Capture the cell that displays the provided text and extract its [X, Y] central coordinate. 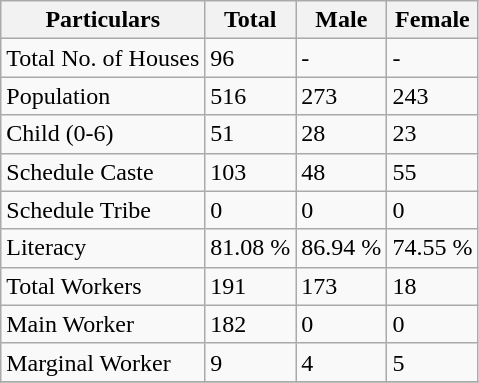
Male [342, 20]
Population [103, 96]
103 [250, 172]
18 [432, 286]
4 [342, 362]
5 [432, 362]
Child (0-6) [103, 134]
Main Worker [103, 324]
23 [432, 134]
Total [250, 20]
243 [432, 96]
96 [250, 58]
48 [342, 172]
81.08 % [250, 248]
Schedule Tribe [103, 210]
74.55 % [432, 248]
9 [250, 362]
273 [342, 96]
Particulars [103, 20]
55 [432, 172]
Total No. of Houses [103, 58]
28 [342, 134]
173 [342, 286]
516 [250, 96]
86.94 % [342, 248]
182 [250, 324]
191 [250, 286]
Total Workers [103, 286]
Literacy [103, 248]
Marginal Worker [103, 362]
Schedule Caste [103, 172]
51 [250, 134]
Female [432, 20]
